Capture the cell that displays the provided text and extract its [x, y] central coordinate. 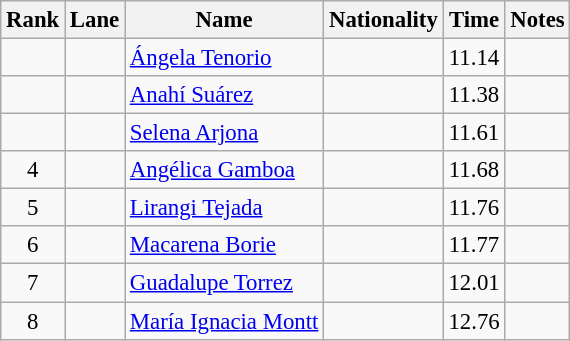
11.61 [474, 133]
Anahí Suárez [224, 95]
Notes [538, 20]
Time [474, 20]
Name [224, 20]
Lirangi Tejada [224, 208]
11.77 [474, 245]
Nationality [384, 20]
6 [33, 245]
12.01 [474, 283]
Angélica Gamboa [224, 170]
5 [33, 208]
Guadalupe Torrez [224, 283]
11.14 [474, 58]
8 [33, 321]
Lane [95, 20]
11.68 [474, 170]
Macarena Borie [224, 245]
11.76 [474, 208]
Rank [33, 20]
11.38 [474, 95]
12.76 [474, 321]
María Ignacia Montt [224, 321]
Ángela Tenorio [224, 58]
7 [33, 283]
Selena Arjona [224, 133]
4 [33, 170]
